Determine the [X, Y] coordinate at the center of the cell enclosing the given text.  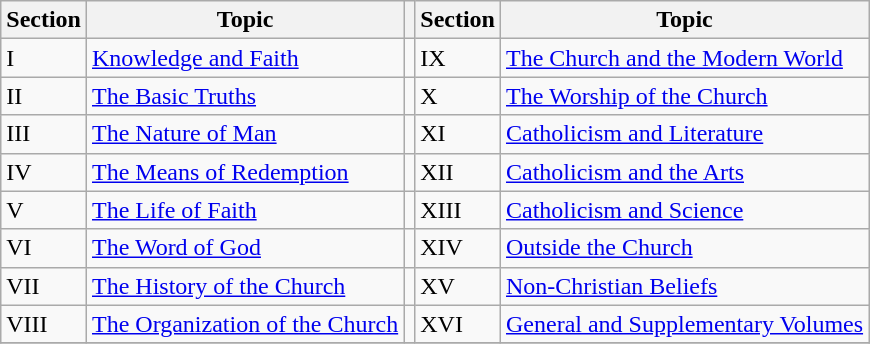
VI [44, 248]
IX [458, 58]
Catholicism and Literature [684, 134]
The Organization of the Church [244, 324]
XIV [458, 248]
The Worship of the Church [684, 96]
VII [44, 286]
Non-Christian Beliefs [684, 286]
The Church and the Modern World [684, 58]
IV [44, 172]
III [44, 134]
XV [458, 286]
XI [458, 134]
The Life of Faith [244, 210]
II [44, 96]
Outside the Church [684, 248]
X [458, 96]
The Nature of Man [244, 134]
The Word of God [244, 248]
General and Supplementary Volumes [684, 324]
I [44, 58]
XVI [458, 324]
The History of the Church [244, 286]
XIII [458, 210]
The Means of Redemption [244, 172]
Catholicism and the Arts [684, 172]
VIII [44, 324]
The Basic Truths [244, 96]
Knowledge and Faith [244, 58]
V [44, 210]
Catholicism and Science [684, 210]
XII [458, 172]
